Output the (x, y) coordinate of the center of the cell containing the given text.  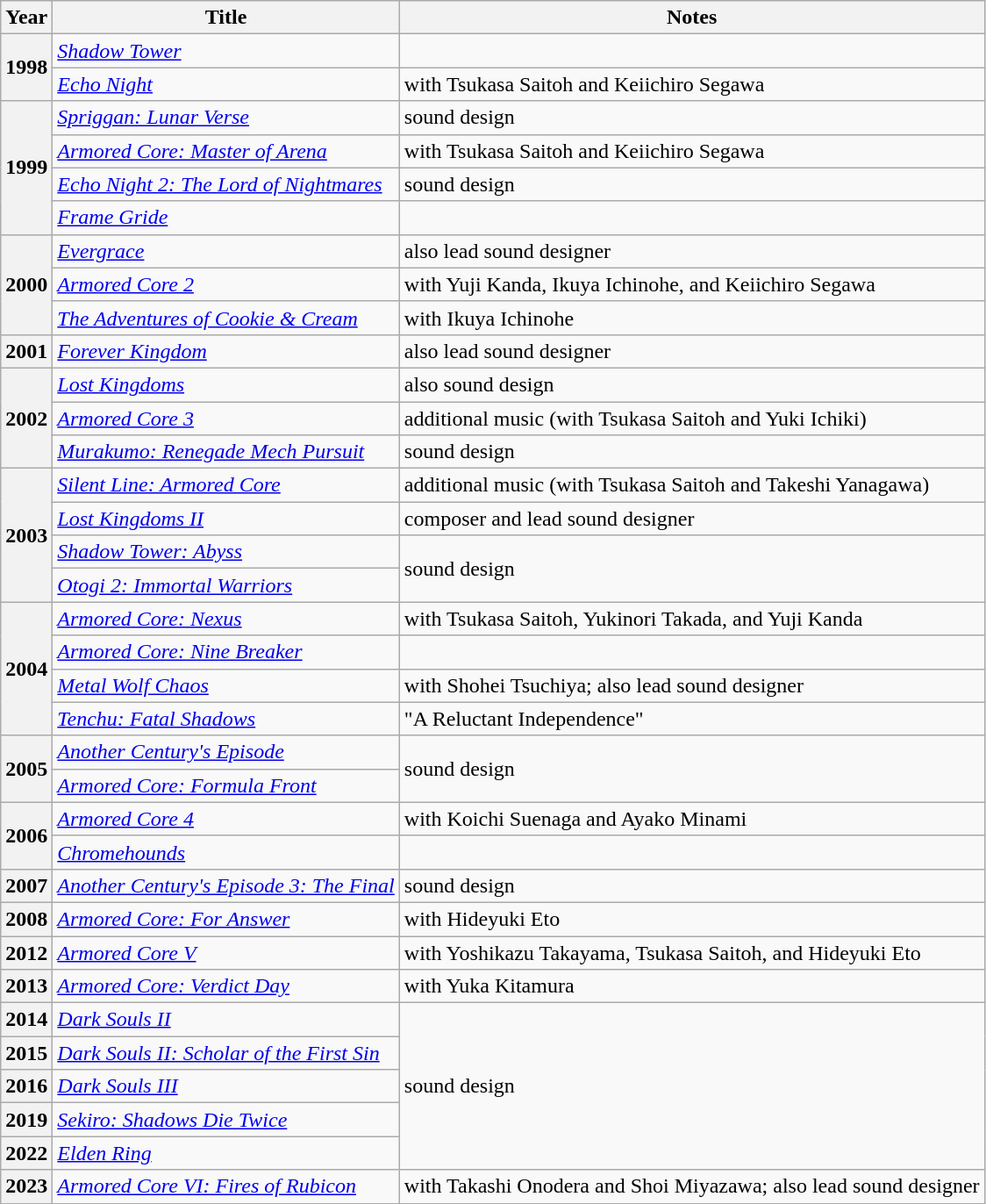
Chromehounds (226, 852)
2016 (26, 1086)
Armored Core: Master of Arena (226, 151)
with Takashi Onodera and Shoi Miyazawa; also lead sound designer (691, 1186)
with Tsukasa Saitoh, Yukinori Takada, and Yuji Kanda (691, 619)
Armored Core: Nine Breaker (226, 652)
additional music (with Tsukasa Saitoh and Yuki Ichiki) (691, 419)
Armored Core: For Answer (226, 919)
Evergrace (226, 251)
Otogi 2: Immortal Warriors (226, 585)
Title (226, 18)
1999 (26, 168)
Notes (691, 18)
Spriggan: Lunar Verse (226, 118)
2013 (26, 986)
Lost Kingdoms (226, 384)
2023 (26, 1186)
Armored Core 2 (226, 284)
Elden Ring (226, 1153)
Echo Night (226, 84)
2005 (26, 769)
with Yuji Kanda, Ikuya Ichinohe, and Keiichiro Segawa (691, 284)
The Adventures of Cookie & Cream (226, 318)
with Yoshikazu Takayama, Tsukasa Saitoh, and Hideyuki Eto (691, 952)
2001 (26, 351)
Forever Kingdom (226, 351)
Silent Line: Armored Core (226, 485)
Another Century's Episode (226, 752)
1998 (26, 68)
2002 (26, 418)
composer and lead sound designer (691, 519)
Armored Core 3 (226, 419)
2004 (26, 669)
2007 (26, 885)
2008 (26, 919)
Dark Souls II (226, 1020)
also sound design (691, 384)
Tenchu: Fatal Shadows (226, 719)
Metal Wolf Chaos (226, 685)
2019 (26, 1120)
Dark Souls II: Scholar of the First Sin (226, 1053)
2003 (26, 535)
Armored Core 4 (226, 819)
Another Century's Episode 3: The Final (226, 885)
2006 (26, 835)
Armored Core: Formula Front (226, 785)
additional music (with Tsukasa Saitoh and Takeshi Yanagawa) (691, 485)
with Ikuya Ichinohe (691, 318)
Shadow Tower: Abyss (226, 552)
2000 (26, 284)
"A Reluctant Independence" (691, 719)
Echo Night 2: The Lord of Nightmares (226, 184)
Dark Souls III (226, 1086)
Armored Core: Verdict Day (226, 986)
Shadow Tower (226, 51)
with Koichi Suenaga and Ayako Minami (691, 819)
Murakumo: Renegade Mech Pursuit (226, 452)
Lost Kingdoms II (226, 519)
2014 (26, 1020)
Frame Gride (226, 218)
2022 (26, 1153)
with Yuka Kitamura (691, 986)
Sekiro: Shadows Die Twice (226, 1120)
2012 (26, 952)
Armored Core VI: Fires of Rubicon (226, 1186)
with Shohei Tsuchiya; also lead sound designer (691, 685)
Armored Core V (226, 952)
2015 (26, 1053)
Year (26, 18)
Armored Core: Nexus (226, 619)
with Hideyuki Eto (691, 919)
